Search for the cell housing the specified text and yield its (x, y) center coordinate. 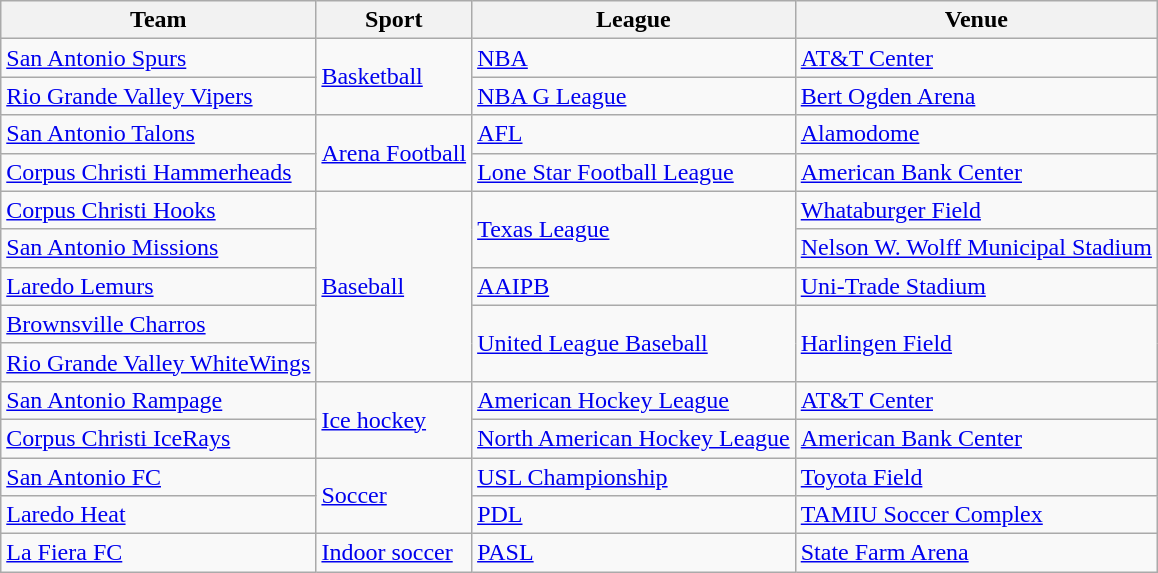
Basketball (394, 77)
Laredo Heat (158, 515)
Rio Grande Valley Vipers (158, 96)
Toyota Field (976, 477)
La Fiera FC (158, 553)
AAIPB (634, 286)
Lone Star Football League (634, 172)
Alamodome (976, 134)
Nelson W. Wolff Municipal Stadium (976, 248)
NBA (634, 58)
Rio Grande Valley WhiteWings (158, 362)
NBA G League (634, 96)
San Antonio FC (158, 477)
San Antonio Rampage (158, 400)
USL Championship (634, 477)
United League Baseball (634, 343)
San Antonio Missions (158, 248)
Ice hockey (394, 419)
Whataburger Field (976, 210)
Uni-Trade Stadium (976, 286)
Corpus Christi Hammerheads (158, 172)
San Antonio Spurs (158, 58)
Corpus Christi IceRays (158, 438)
Indoor soccer (394, 553)
Sport (394, 20)
PDL (634, 515)
Brownsville Charros (158, 324)
American Hockey League (634, 400)
State Farm Arena (976, 553)
Texas League (634, 229)
League (634, 20)
Laredo Lemurs (158, 286)
Harlingen Field (976, 343)
Team (158, 20)
AFL (634, 134)
North American Hockey League (634, 438)
San Antonio Talons (158, 134)
Bert Ogden Arena (976, 96)
TAMIU Soccer Complex (976, 515)
Venue (976, 20)
PASL (634, 553)
Arena Football (394, 153)
Baseball (394, 286)
Corpus Christi Hooks (158, 210)
Soccer (394, 496)
